From the cell containing the given text, extract its center point as [x, y] coordinate. 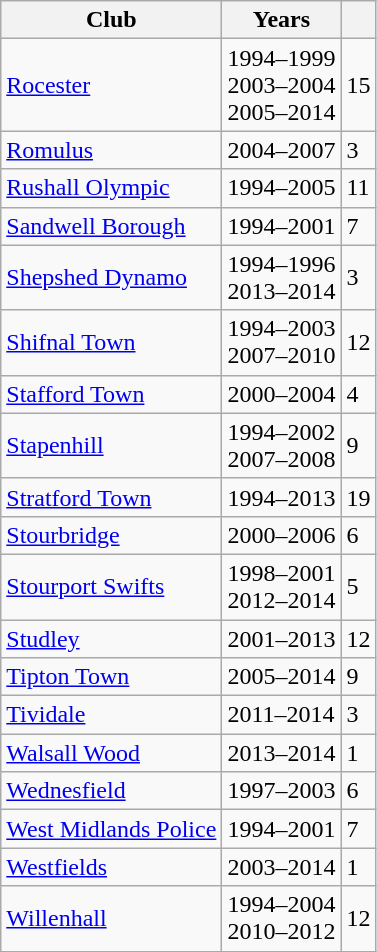
Wednesfield [112, 791]
5 [358, 586]
Shifnal Town [112, 342]
1994–19962013–2014 [282, 278]
Tipton Town [112, 677]
Studley [112, 639]
1994–20022007–2008 [282, 446]
Stourport Swifts [112, 586]
1994–19992003–20042005–2014 [282, 85]
Walsall Wood [112, 753]
Club [112, 20]
2005–2014 [282, 677]
1997–2003 [282, 791]
1994–2013 [282, 497]
2000–2004 [282, 394]
2013–2014 [282, 753]
Rushall Olympic [112, 188]
Stourbridge [112, 535]
1994–20032007–2010 [282, 342]
Westfields [112, 867]
15 [358, 85]
Years [282, 20]
Willenhall [112, 918]
Romulus [112, 150]
2004–2007 [282, 150]
2011–2014 [282, 715]
11 [358, 188]
Tividale [112, 715]
Rocester [112, 85]
1994–20042010–2012 [282, 918]
2003–2014 [282, 867]
4 [358, 394]
Stapenhill [112, 446]
1994–2005 [282, 188]
West Midlands Police [112, 829]
19 [358, 497]
Stafford Town [112, 394]
Shepshed Dynamo [112, 278]
Stratford Town [112, 497]
1998–20012012–2014 [282, 586]
Sandwell Borough [112, 226]
2000–2006 [282, 535]
2001–2013 [282, 639]
